Return [X, Y] of the center of cell containing provided text 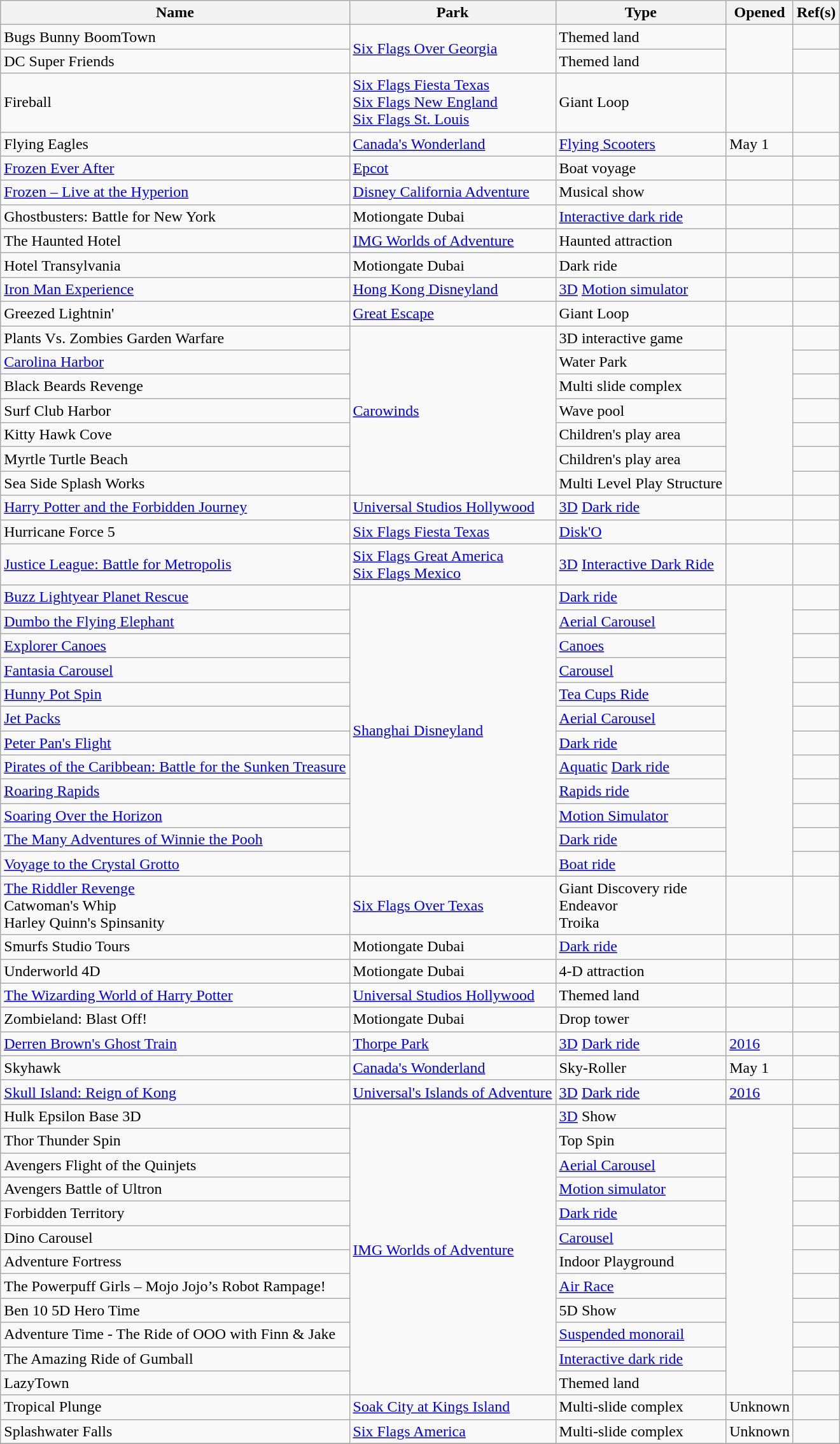
The Riddler RevengeCatwoman's WhipHarley Quinn's Spinsanity [175, 905]
The Powerpuff Girls – Mojo Jojo’s Robot Rampage! [175, 1286]
Splashwater Falls [175, 1431]
Avengers Flight of the Quinjets [175, 1164]
Zombieland: Blast Off! [175, 1019]
Suspended monorail [641, 1334]
Dumbo the Flying Elephant [175, 621]
Carowinds [452, 411]
Hunny Pot Spin [175, 694]
Air Race [641, 1286]
Indoor Playground [641, 1262]
Hurricane Force 5 [175, 532]
Jet Packs [175, 718]
Disk'O [641, 532]
3D Interactive Dark Ride [641, 564]
Sky-Roller [641, 1068]
Tea Cups Ride [641, 694]
Smurfs Studio Tours [175, 947]
Harry Potter and the Forbidden Journey [175, 507]
5D Show [641, 1310]
Great Escape [452, 313]
Soak City at Kings Island [452, 1407]
Boat voyage [641, 168]
Adventure Fortress [175, 1262]
Black Beards Revenge [175, 386]
Derren Brown's Ghost Train [175, 1044]
Water Park [641, 362]
Six Flags Over Texas [452, 905]
Frozen – Live at the Hyperion [175, 192]
Underworld 4D [175, 971]
Thor Thunder Spin [175, 1140]
Hotel Transylvania [175, 265]
Skyhawk [175, 1068]
DC Super Friends [175, 61]
Pirates of the Caribbean: Battle for the Sunken Treasure [175, 767]
Haunted attraction [641, 241]
Park [452, 13]
The Haunted Hotel [175, 241]
Canoes [641, 646]
Buzz Lightyear Planet Rescue [175, 597]
Skull Island: Reign of Kong [175, 1092]
Ben 10 5D Hero Time [175, 1310]
Kitty Hawk Cove [175, 435]
3D interactive game [641, 338]
Multi slide complex [641, 386]
Roaring Rapids [175, 791]
Forbidden Territory [175, 1214]
Carolina Harbor [175, 362]
Boat ride [641, 864]
Voyage to the Crystal Grotto [175, 864]
Motion Simulator [641, 816]
Six Flags Over Georgia [452, 49]
Fantasia Carousel [175, 670]
Explorer Canoes [175, 646]
Fireball [175, 103]
Disney California Adventure [452, 192]
Rapids ride [641, 791]
Wave pool [641, 411]
Top Spin [641, 1140]
Ref(s) [816, 13]
Myrtle Turtle Beach [175, 459]
LazyTown [175, 1383]
Aquatic Dark ride [641, 767]
Plants Vs. Zombies Garden Warfare [175, 338]
Flying Eagles [175, 144]
Peter Pan's Flight [175, 743]
Justice League: Battle for Metropolis [175, 564]
Motion simulator [641, 1189]
Giant Discovery rideEndeavorTroika [641, 905]
Greezed Lightnin' [175, 313]
Six Flags Fiesta Texas Six Flags New England Six Flags St. Louis [452, 103]
The Amazing Ride of Gumball [175, 1359]
Sea Side Splash Works [175, 483]
Hulk Epsilon Base 3D [175, 1116]
Hong Kong Disneyland [452, 289]
3D Show [641, 1116]
Drop tower [641, 1019]
Type [641, 13]
The Many Adventures of Winnie the Pooh [175, 840]
Tropical Plunge [175, 1407]
3D Motion simulator [641, 289]
Adventure Time - The Ride of OOO with Finn & Jake [175, 1334]
Surf Club Harbor [175, 411]
Universal's Islands of Adventure [452, 1092]
Thorpe Park [452, 1044]
Six Flags Great America Six Flags Mexico [452, 564]
Dino Carousel [175, 1238]
The Wizarding World of Harry Potter [175, 995]
Musical show [641, 192]
Avengers Battle of Ultron [175, 1189]
Epcot [452, 168]
Iron Man Experience [175, 289]
Six Flags America [452, 1431]
Flying Scooters [641, 144]
Ghostbusters: Battle for New York [175, 216]
Shanghai Disneyland [452, 731]
Six Flags Fiesta Texas [452, 532]
Multi Level Play Structure [641, 483]
Name [175, 13]
Soaring Over the Horizon [175, 816]
Opened [760, 13]
Bugs Bunny BoomTown [175, 37]
4-D attraction [641, 971]
Frozen Ever After [175, 168]
